Capture the cell that displays the provided text and extract its [x, y] central coordinate. 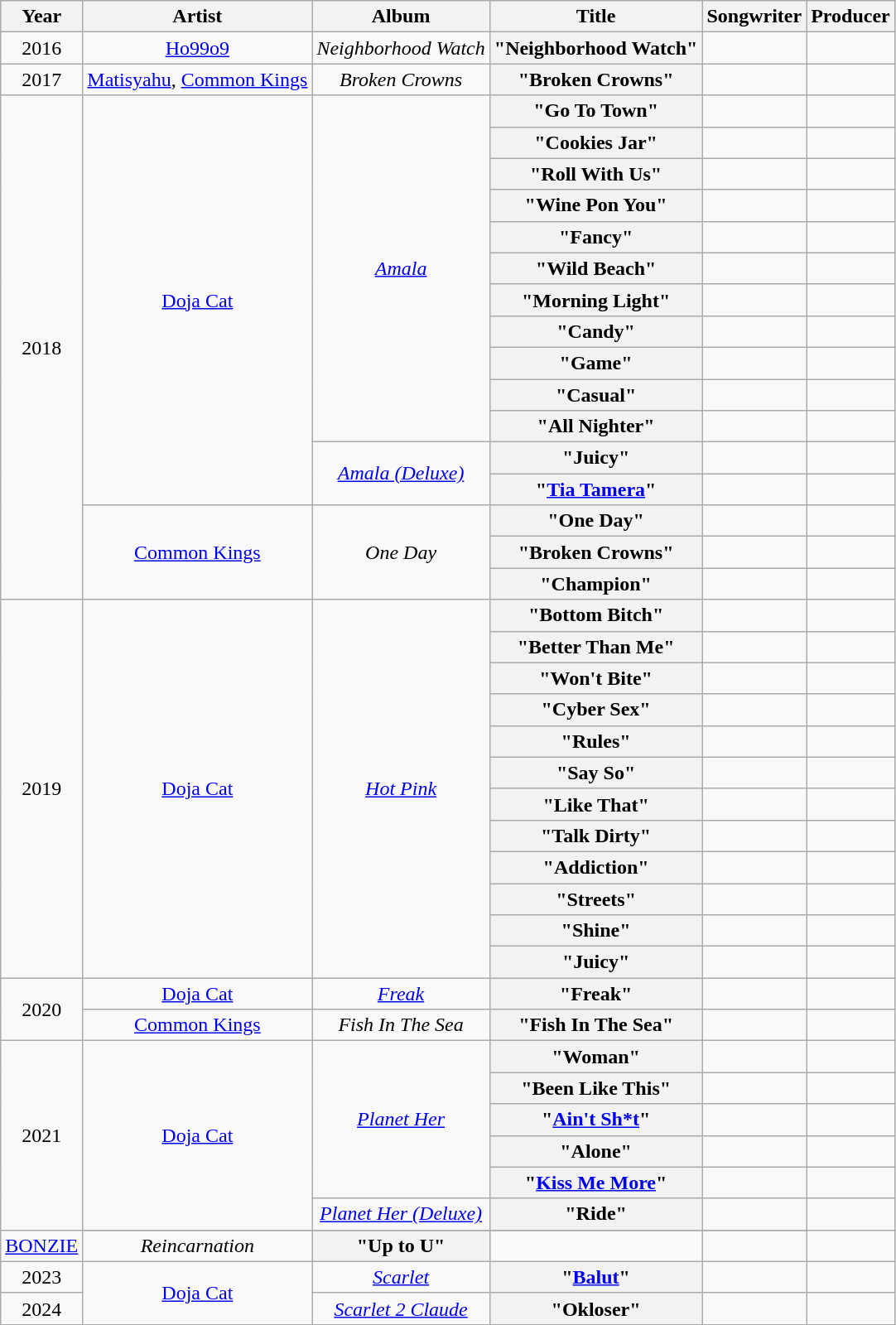
"Fish In The Sea" [596, 1025]
"Okloser" [596, 1308]
Artist [197, 17]
"Cyber Sex" [596, 710]
"Wine Pon You" [596, 205]
2016 [41, 48]
Reincarnation [197, 1245]
"All Nighter" [596, 426]
Scarlet [401, 1277]
2021 [41, 1135]
"One Day" [596, 521]
Amala [401, 268]
Songwriter [754, 17]
2024 [41, 1308]
Scarlet 2 Claude [401, 1308]
Fish In The Sea [401, 1025]
Planet Her (Deluxe) [401, 1214]
"Bottom Bitch" [596, 615]
"Cookies Jar" [596, 142]
"Kiss Me More" [596, 1183]
"Better Than Me" [596, 647]
Hot Pink [401, 788]
"Like That" [596, 804]
Freak [401, 994]
"Say So" [596, 773]
"Addiction" [596, 867]
2023 [41, 1277]
Ho99o9 [197, 48]
"Wild Beach" [596, 268]
"Game" [596, 363]
Matisyahu, Common Kings [197, 79]
2017 [41, 79]
Amala (Deluxe) [401, 474]
"Ride" [596, 1214]
"Champion" [596, 584]
"Go To Town" [596, 111]
"Streets" [596, 899]
"Up to U" [401, 1245]
"Freak" [596, 994]
BONZIE [41, 1245]
"Casual" [596, 395]
Broken Crowns [401, 79]
"Morning Light" [596, 300]
"Talk Dirty" [596, 836]
"Tia Tamera" [596, 489]
2020 [41, 1009]
"Woman" [596, 1057]
Neighborhood Watch [401, 48]
One Day [401, 552]
"Balut" [596, 1277]
"Been Like This" [596, 1088]
"Roll With Us" [596, 174]
"Won't Bite" [596, 678]
"Rules" [596, 741]
"Shine" [596, 931]
"Alone" [596, 1151]
2018 [41, 348]
Producer [851, 17]
Year [41, 17]
"Candy" [596, 331]
Title [596, 17]
Album [401, 17]
"Neighborhood Watch" [596, 48]
2019 [41, 788]
"Ain't Sh*t" [596, 1120]
Planet Her [401, 1120]
"Fancy" [596, 237]
